Return the [X, Y] coordinate for the center point of the cell that contains the specified text.  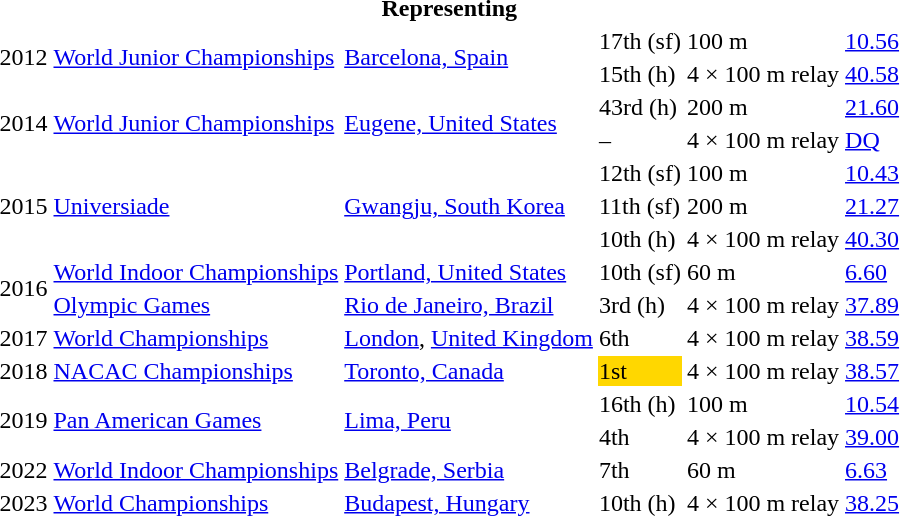
Pan American Games [196, 420]
– [640, 140]
10th (h) [640, 239]
London, United Kingdom [469, 338]
3rd (h) [640, 305]
11th (sf) [640, 206]
7th [640, 470]
6th [640, 338]
Eugene, United States [469, 124]
Belgrade, Serbia [469, 470]
4th [640, 437]
Olympic Games [196, 305]
NACAC Championships [196, 371]
Rio de Janeiro, Brazil [469, 305]
Portland, United States [469, 272]
17th (sf) [640, 41]
Universiade [196, 206]
15th (h) [640, 74]
Lima, Peru [469, 420]
Barcelona, Spain [469, 58]
43rd (h) [640, 107]
Gwangju, South Korea [469, 206]
1st [640, 371]
16th (h) [640, 404]
12th (sf) [640, 173]
World Championships [196, 338]
Toronto, Canada [469, 371]
10th (sf) [640, 272]
